Pinpoint the cell where the given text exists, returning its (x, y) midpoint coordinate. 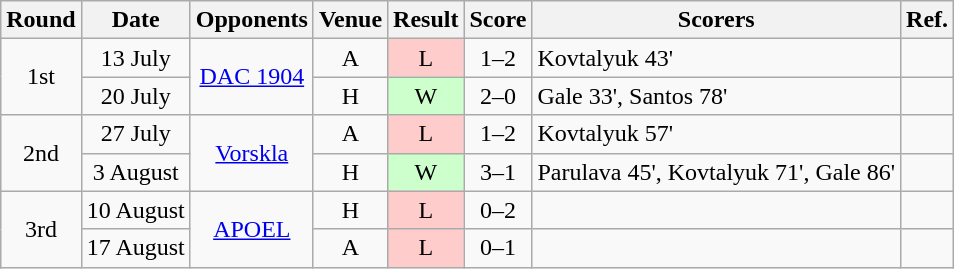
13 July (136, 58)
3–1 (498, 172)
DAC 1904 (252, 77)
Opponents (252, 20)
10 August (136, 210)
Kovtalyuk 43' (716, 58)
Round (41, 20)
Score (498, 20)
0–2 (498, 210)
20 July (136, 96)
APOEL (252, 229)
3rd (41, 229)
27 July (136, 134)
Result (426, 20)
Vorskla (252, 153)
0–1 (498, 248)
17 August (136, 248)
Parulava 45', Kovtalyuk 71', Gale 86' (716, 172)
Ref. (928, 20)
Scorers (716, 20)
3 August (136, 172)
1st (41, 77)
2nd (41, 153)
Kovtalyuk 57' (716, 134)
Date (136, 20)
Gale 33', Santos 78' (716, 96)
Venue (350, 20)
2–0 (498, 96)
